Find where the given text appears and provide that cell's center as (X, Y) coordinate. 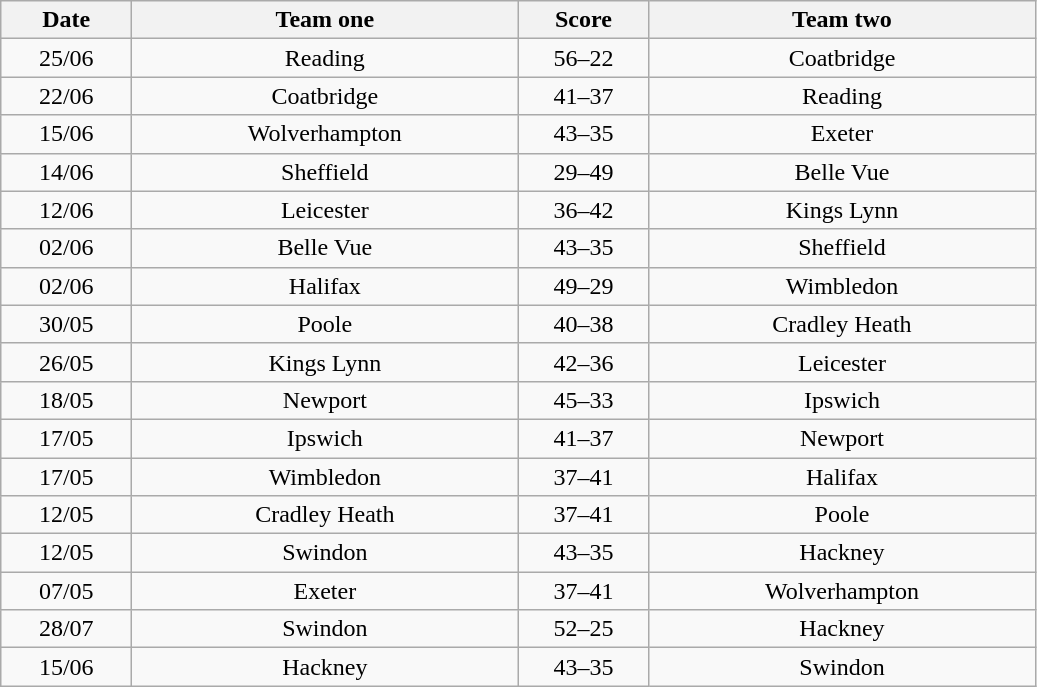
18/05 (66, 400)
Team two (842, 20)
Date (66, 20)
22/06 (66, 96)
12/06 (66, 210)
36–42 (584, 210)
40–38 (584, 324)
Team one (325, 20)
42–36 (584, 362)
Score (584, 20)
25/06 (66, 58)
49–29 (584, 286)
28/07 (66, 629)
26/05 (66, 362)
30/05 (66, 324)
56–22 (584, 58)
29–49 (584, 172)
07/05 (66, 591)
14/06 (66, 172)
45–33 (584, 400)
52–25 (584, 629)
